Pinpoint the cell where the given text exists, returning its (x, y) midpoint coordinate. 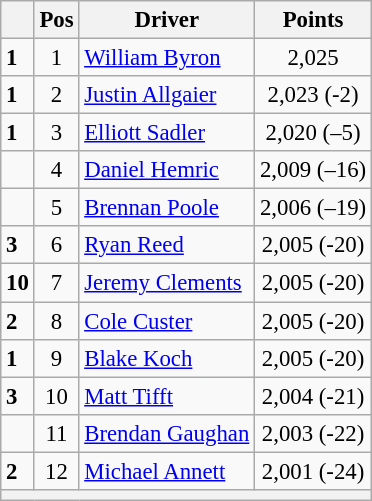
Cole Custer (167, 321)
Blake Koch (167, 358)
12 (56, 471)
2,004 (-21) (314, 396)
Jeremy Clements (167, 283)
2,025 (314, 58)
4 (56, 170)
Matt Tifft (167, 396)
2,009 (–16) (314, 170)
Driver (167, 20)
Elliott Sadler (167, 133)
Ryan Reed (167, 245)
Michael Annett (167, 471)
Daniel Hemric (167, 170)
Points (314, 20)
Pos (56, 20)
Brendan Gaughan (167, 433)
William Byron (167, 58)
2,023 (-2) (314, 95)
11 (56, 433)
9 (56, 358)
Brennan Poole (167, 208)
2,001 (-24) (314, 471)
6 (56, 245)
2,020 (–5) (314, 133)
2,006 (–19) (314, 208)
8 (56, 321)
7 (56, 283)
2,003 (-22) (314, 433)
Justin Allgaier (167, 95)
5 (56, 208)
